Search for the cell housing the specified text and yield its (x, y) center coordinate. 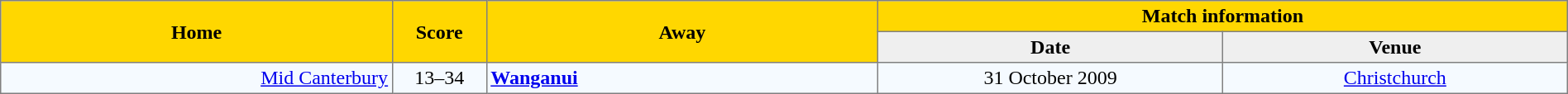
Match information (1223, 16)
Wanganui (682, 78)
Score (439, 31)
Christchurch (1394, 78)
Away (682, 31)
Venue (1394, 47)
Home (197, 31)
Date (1050, 47)
31 October 2009 (1050, 78)
Mid Canterbury (197, 78)
13–34 (439, 78)
